Identify which cell holds the provided text, then report its [x, y] central coordinate. 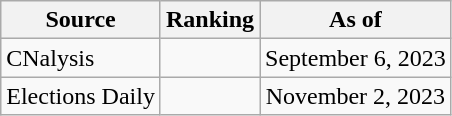
Elections Daily [81, 96]
November 2, 2023 [356, 96]
CNalysis [81, 58]
September 6, 2023 [356, 58]
As of [356, 20]
Source [81, 20]
Ranking [210, 20]
